Scan for the cell matching the given text and deliver its (X, Y) coordinate at center. 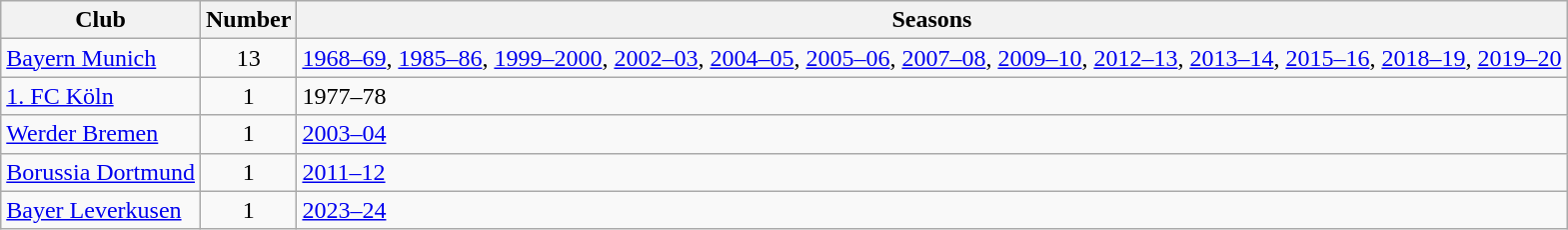
Borussia Dortmund (101, 172)
Werder Bremen (101, 134)
1. FC Köln (101, 96)
Seasons (931, 20)
Bayer Leverkusen (101, 210)
1968–69, 1985–86, 1999–2000, 2002–03, 2004–05, 2005–06, 2007–08, 2009–10, 2012–13, 2013–14, 2015–16, 2018–19, 2019–20 (931, 58)
2023–24 (931, 210)
1977–78 (931, 96)
13 (248, 58)
2003–04 (931, 134)
Bayern Munich (101, 58)
Number (248, 20)
2011–12 (931, 172)
Club (101, 20)
